Search for the cell housing the specified text and yield its (X, Y) center coordinate. 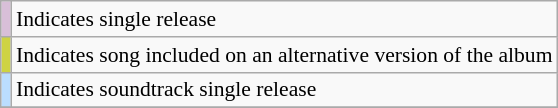
Indicates song included on an alternative version of the album (284, 55)
Indicates soundtrack single release (284, 90)
Indicates single release (284, 19)
